From the cell containing the given text, extract its center point as (x, y) coordinate. 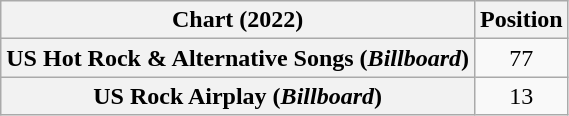
77 (521, 58)
Chart (2022) (238, 20)
US Rock Airplay (Billboard) (238, 96)
13 (521, 96)
US Hot Rock & Alternative Songs (Billboard) (238, 58)
Position (521, 20)
